Extract the [X, Y] coordinate from the center of the cell holding the provided text.  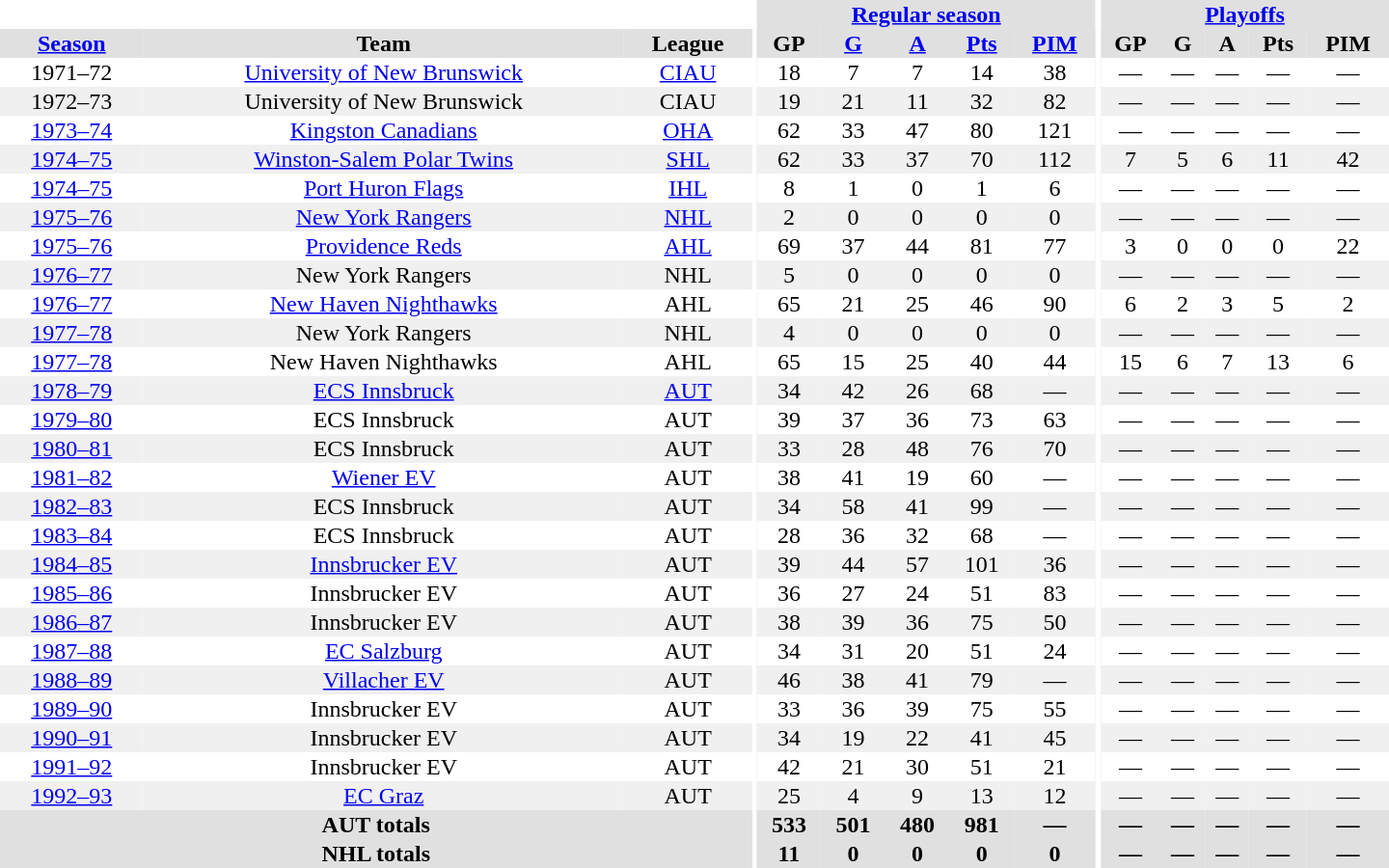
9 [918, 796]
45 [1055, 738]
1981–82 [71, 477]
1988–89 [71, 680]
IHL [689, 188]
1971–72 [71, 72]
NHL totals [376, 854]
101 [982, 564]
1990–91 [71, 738]
1989–90 [71, 709]
57 [918, 564]
8 [789, 188]
Team [384, 43]
EC Graz [384, 796]
14 [982, 72]
Wiener EV [384, 477]
90 [1055, 304]
1987–88 [71, 651]
1979–80 [71, 420]
Regular season [926, 14]
1984–85 [71, 564]
27 [853, 593]
76 [982, 448]
63 [1055, 420]
81 [982, 246]
18 [789, 72]
30 [918, 767]
1980–81 [71, 448]
1985–86 [71, 593]
Villacher EV [384, 680]
1982–83 [71, 506]
73 [982, 420]
47 [918, 130]
1973–74 [71, 130]
40 [982, 362]
55 [1055, 709]
26 [918, 391]
Kingston Canadians [384, 130]
533 [789, 825]
1983–84 [71, 535]
Winston-Salem Polar Twins [384, 159]
99 [982, 506]
79 [982, 680]
1992–93 [71, 796]
480 [918, 825]
1978–79 [71, 391]
48 [918, 448]
EC Salzburg [384, 651]
AUT totals [376, 825]
58 [853, 506]
981 [982, 825]
12 [1055, 796]
Season [71, 43]
League [689, 43]
501 [853, 825]
Providence Reds [384, 246]
69 [789, 246]
60 [982, 477]
31 [853, 651]
77 [1055, 246]
SHL [689, 159]
20 [918, 651]
82 [1055, 101]
112 [1055, 159]
1991–92 [71, 767]
83 [1055, 593]
121 [1055, 130]
80 [982, 130]
Port Huron Flags [384, 188]
Playoffs [1244, 14]
1986–87 [71, 622]
1972–73 [71, 101]
OHA [689, 130]
50 [1055, 622]
